Capture the cell that displays the provided text and extract its [X, Y] central coordinate. 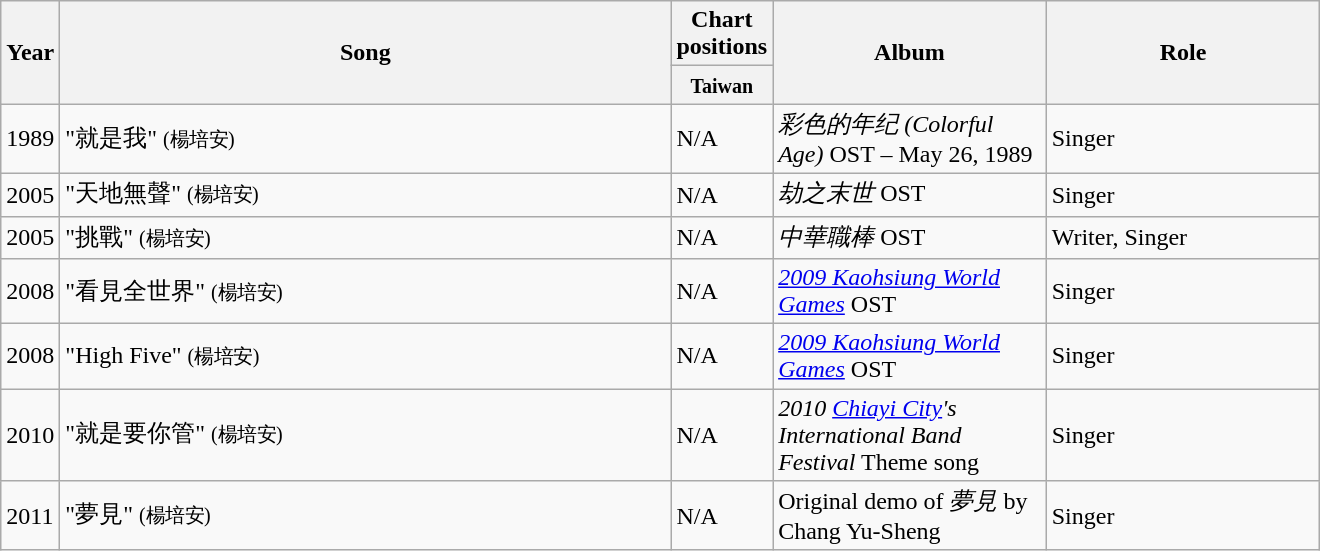
中華職棒 OST [910, 238]
Writer, Singer [1183, 238]
Role [1183, 52]
"High Five" (楊培安) [366, 356]
劫之末世 OST [910, 194]
"挑戰" (楊培安) [366, 238]
彩色的年纪 (Colorful Age) OST – May 26, 1989 [910, 139]
2011 [30, 516]
"看見全世界" (楊培安) [366, 292]
1989 [30, 139]
Taiwan [722, 85]
Chart positions [722, 34]
"天地無聲" (楊培安) [366, 194]
2010 Chiayi City's International Band Festival Theme song [910, 435]
2010 [30, 435]
Album [910, 52]
Song [366, 52]
Original demo of 夢見 by Chang Yu-Sheng [910, 516]
"就是我" (楊培安) [366, 139]
"夢見" (楊培安) [366, 516]
Year [30, 52]
"就是要你管" (楊培安) [366, 435]
